Search for the cell housing the specified text and yield its [X, Y] center coordinate. 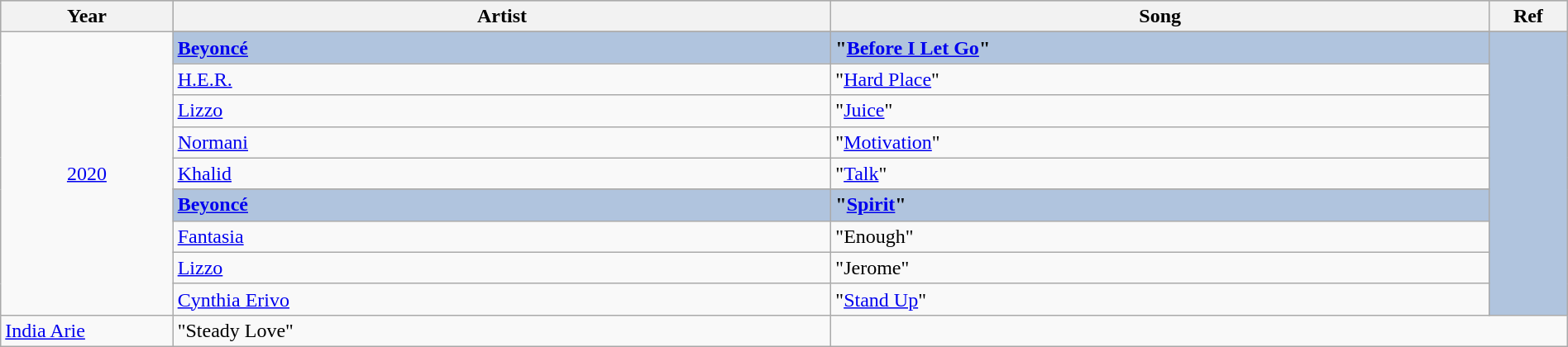
India Arie [87, 330]
"Steady Love" [502, 330]
"Jerome" [1160, 268]
"Spirit" [1160, 205]
"Before I Let Go" [1160, 48]
"Talk" [1160, 173]
"Stand Up" [1160, 299]
"Hard Place" [1160, 79]
Artist [502, 17]
Khalid [502, 173]
H.E.R. [502, 79]
Cynthia Erivo [502, 299]
Fantasia [502, 236]
"Juice" [1160, 111]
"Motivation" [1160, 142]
Song [1160, 17]
"Enough" [1160, 236]
2020 [87, 173]
Normani [502, 142]
Year [87, 17]
Ref [1528, 17]
